Pinpoint the cell where the given text exists, returning its (X, Y) midpoint coordinate. 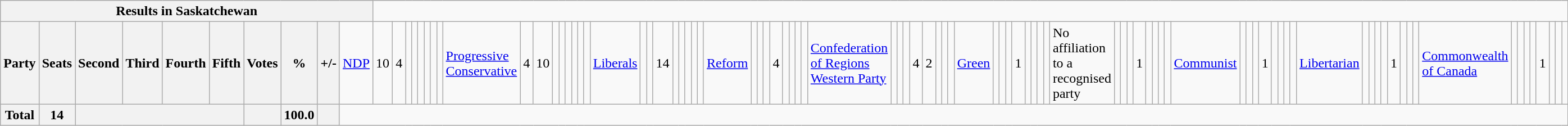
Third (143, 63)
Libertarian (1330, 63)
+/- (328, 63)
Confederation of Regions Western Party (849, 63)
Votes (262, 63)
% (299, 63)
Reform (727, 63)
Results in Saskatchewan (187, 11)
Commonwealth of Canada (1465, 63)
Liberals (615, 63)
Progressive Conservative (481, 63)
Fifth (226, 63)
2 (929, 63)
Fourth (185, 63)
Party (20, 63)
Total (20, 115)
NDP (356, 63)
No affiliation to a recognised party (1082, 63)
Seats (57, 63)
100.0 (299, 115)
Green (974, 63)
Communist (1206, 63)
Second (99, 63)
